Return [x, y] of the center of cell containing provided text 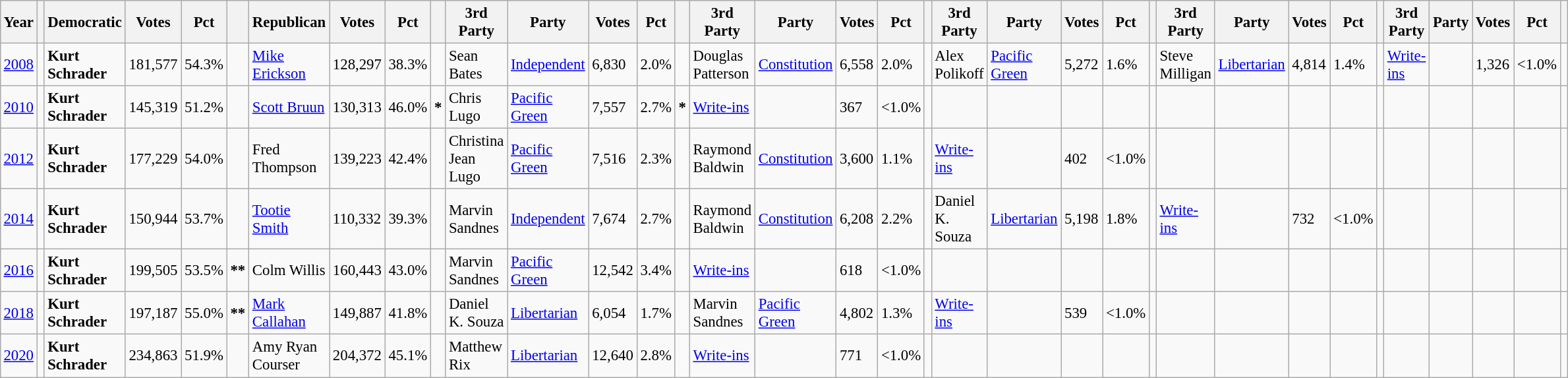
6,558 [857, 65]
7,674 [613, 219]
5,272 [1082, 65]
110,332 [357, 219]
1.1% [902, 159]
1,326 [1494, 65]
46.0% [407, 107]
1.3% [902, 313]
Matthew Rix [477, 356]
2.8% [656, 356]
1.6% [1126, 65]
6,830 [613, 65]
Fred Thompson [289, 159]
53.5% [204, 270]
54.3% [204, 65]
54.0% [204, 159]
1.4% [1354, 65]
150,944 [153, 219]
41.8% [407, 313]
6,054 [613, 313]
Chris Lugo [477, 107]
197,187 [153, 313]
Year [18, 22]
Christina Jean Lugo [477, 159]
367 [857, 107]
130,313 [357, 107]
1.7% [656, 313]
402 [1082, 159]
55.0% [204, 313]
149,887 [357, 313]
145,319 [153, 107]
Douglas Patterson [722, 65]
1.8% [1126, 219]
51.9% [204, 356]
Amy Ryan Courser [289, 356]
139,223 [357, 159]
Tootie Smith [289, 219]
160,443 [357, 270]
2018 [18, 313]
51.2% [204, 107]
Democratic [84, 22]
Mark Callahan [289, 313]
4,802 [857, 313]
234,863 [153, 356]
177,229 [153, 159]
618 [857, 270]
204,372 [357, 356]
Steve Milligan [1185, 65]
181,577 [153, 65]
38.3% [407, 65]
Alex Polikoff [960, 65]
2012 [18, 159]
3,600 [857, 159]
39.3% [407, 219]
4,814 [1309, 65]
Colm Willis [289, 270]
2.3% [656, 159]
45.1% [407, 356]
Sean Bates [477, 65]
7,516 [613, 159]
732 [1309, 219]
3.4% [656, 270]
Mike Erickson [289, 65]
199,505 [153, 270]
Scott Bruun [289, 107]
12,640 [613, 356]
6,208 [857, 219]
771 [857, 356]
5,198 [1082, 219]
539 [1082, 313]
128,297 [357, 65]
2008 [18, 65]
2014 [18, 219]
2.2% [902, 219]
43.0% [407, 270]
2020 [18, 356]
42.4% [407, 159]
2010 [18, 107]
7,557 [613, 107]
12,542 [613, 270]
2016 [18, 270]
53.7% [204, 219]
Republican [289, 22]
